Capture the cell that displays the provided text and extract its (x, y) central coordinate. 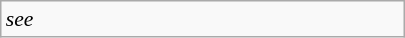
see (203, 19)
